Detect which cell encompasses the target text, then output its (X, Y) center coordinate. 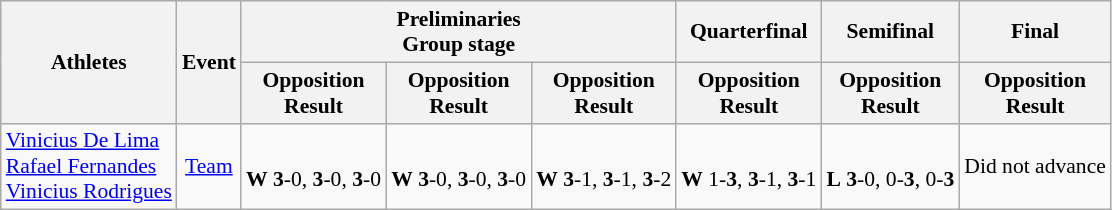
Event (209, 62)
Final (1035, 32)
W 3-1, 3-1, 3-2 (604, 166)
Did not advance (1035, 166)
L 3-0, 0-3, 0-3 (890, 166)
Team (209, 166)
Vinicius De LimaRafael FernandesVinicius Rodrigues (89, 166)
Semifinal (890, 32)
W 1-3, 3-1, 3-1 (748, 166)
Quarterfinal (748, 32)
Athletes (89, 62)
PreliminariesGroup stage (458, 32)
